Identify which cell holds the provided text, then report its [X, Y] central coordinate. 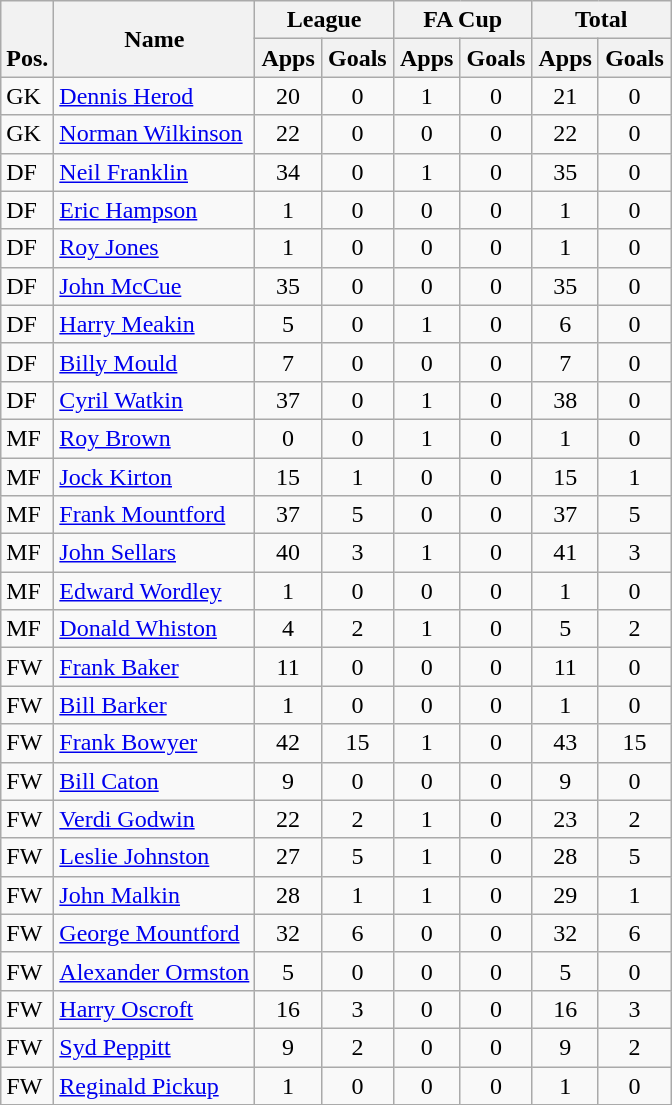
Norman Wilkinson [154, 134]
Frank Bowyer [154, 743]
John Sellars [154, 553]
Neil Franklin [154, 172]
Total [602, 20]
20 [288, 96]
Cyril Watkin [154, 400]
Verdi Godwin [154, 819]
38 [566, 400]
41 [566, 553]
Harry Meakin [154, 324]
27 [288, 857]
Pos. [28, 39]
George Mountford [154, 933]
Alexander Ormston [154, 971]
43 [566, 743]
21 [566, 96]
Bill Barker [154, 705]
Edward Wordley [154, 591]
Name [154, 39]
23 [566, 819]
4 [288, 629]
League [324, 20]
John McCue [154, 286]
Eric Hampson [154, 210]
Bill Caton [154, 781]
40 [288, 553]
Dennis Herod [154, 96]
Frank Baker [154, 667]
Frank Mountford [154, 515]
Harry Oscroft [154, 1009]
Roy Brown [154, 438]
Billy Mould [154, 362]
Donald Whiston [154, 629]
John Malkin [154, 895]
FA Cup [462, 20]
Syd Peppitt [154, 1047]
Reginald Pickup [154, 1085]
29 [566, 895]
42 [288, 743]
Jock Kirton [154, 477]
Leslie Johnston [154, 857]
Roy Jones [154, 248]
34 [288, 172]
